For the text-containing cell, return its midpoint in (X, Y) coordinate format. 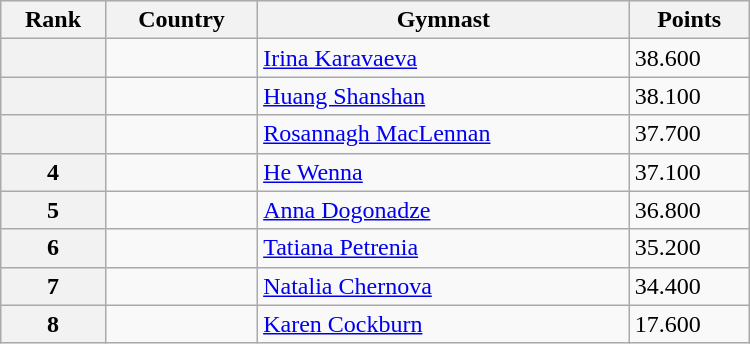
6 (54, 248)
38.100 (689, 96)
Anna Dogonadze (444, 210)
4 (54, 172)
Natalia Chernova (444, 286)
Points (689, 20)
34.400 (689, 286)
37.100 (689, 172)
Huang Shanshan (444, 96)
37.700 (689, 134)
17.600 (689, 324)
8 (54, 324)
Country (181, 20)
Karen Cockburn (444, 324)
35.200 (689, 248)
5 (54, 210)
38.600 (689, 58)
7 (54, 286)
He Wenna (444, 172)
36.800 (689, 210)
Gymnast (444, 20)
Tatiana Petrenia (444, 248)
Rank (54, 20)
Irina Karavaeva (444, 58)
Rosannagh MacLennan (444, 134)
